From the cell containing the given text, extract its center point as (x, y) coordinate. 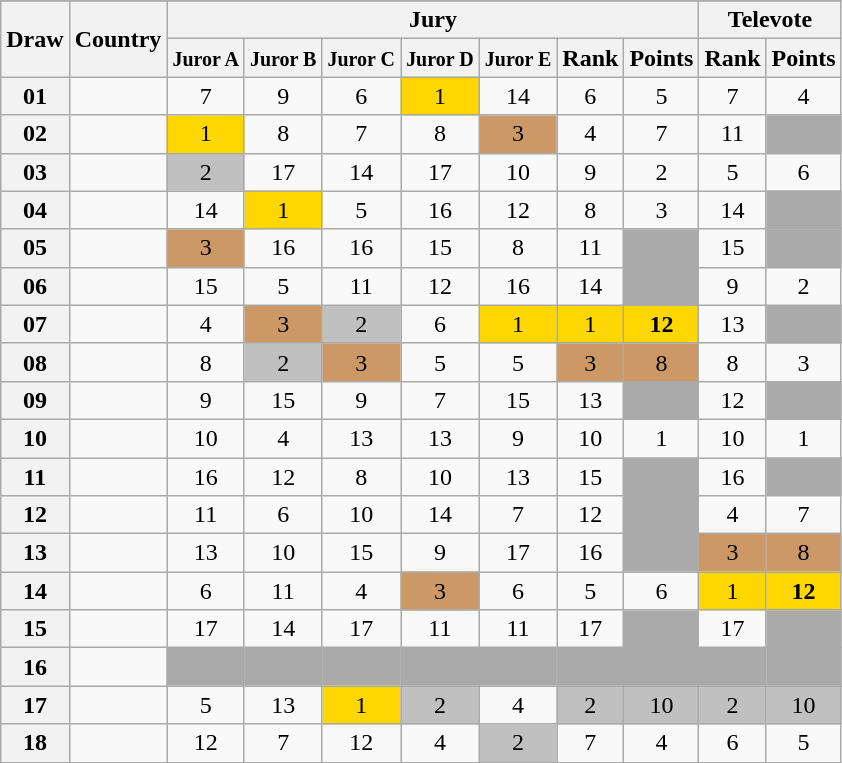
Televote (770, 20)
06 (35, 286)
Country (118, 39)
02 (35, 134)
05 (35, 248)
07 (35, 324)
Juror C (362, 58)
Juror E (518, 58)
01 (35, 96)
09 (35, 400)
Jury (433, 20)
18 (35, 743)
04 (35, 210)
Draw (35, 39)
Juror B (283, 58)
Juror A (206, 58)
08 (35, 362)
03 (35, 172)
Juror D (440, 58)
